Return (x, y) of the center of cell containing provided text 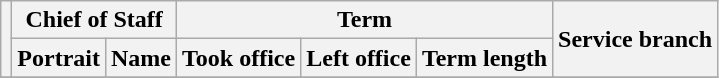
Name (140, 58)
Chief of Staff (94, 20)
Left office (359, 58)
Took office (239, 58)
Service branch (636, 39)
Portrait (59, 58)
Term (365, 20)
Term length (484, 58)
